Return (x, y) of the center of cell containing provided text 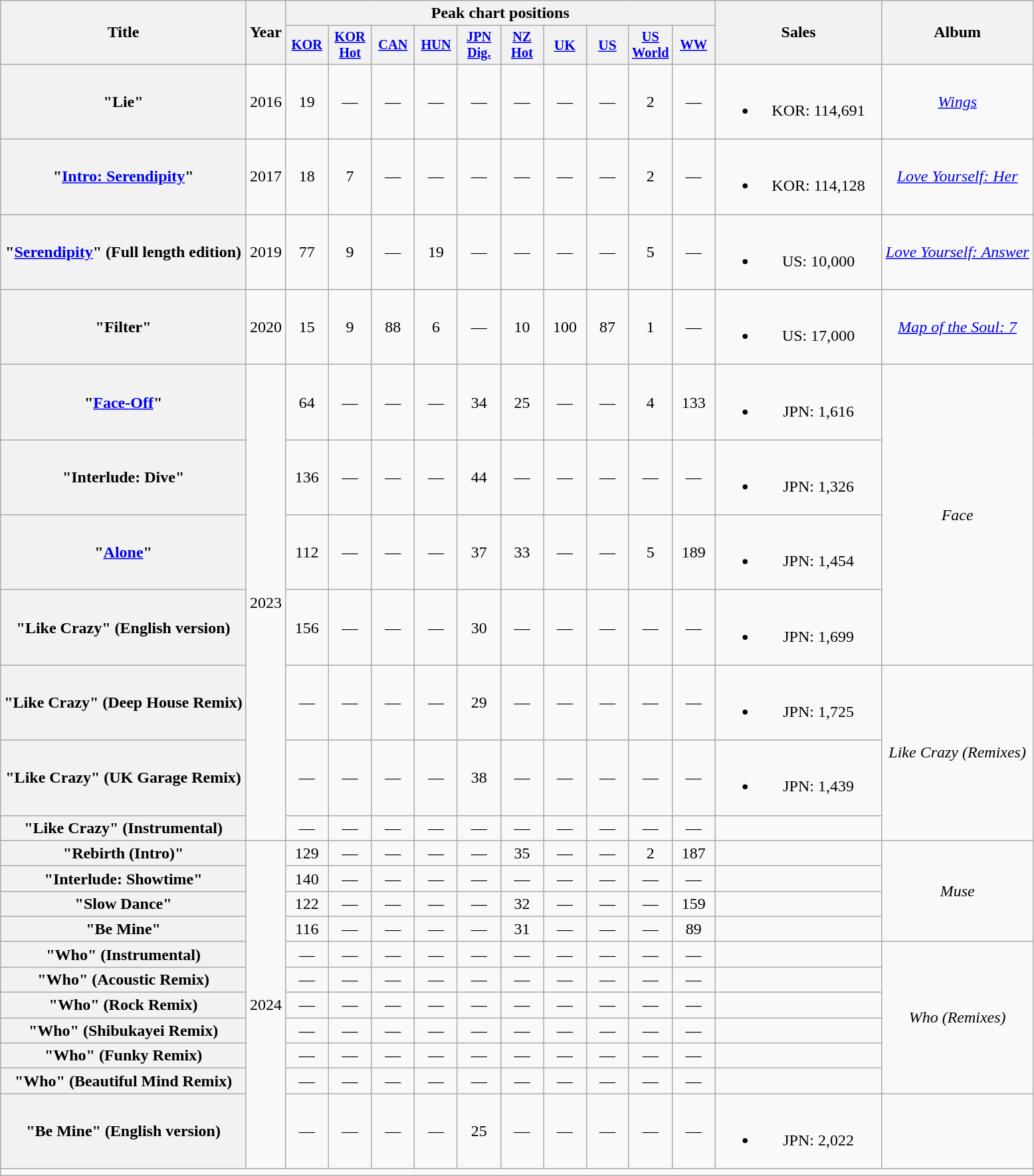
JPN: 1,616 (799, 403)
"Lie" (124, 101)
2020 (266, 327)
CAN (393, 45)
129 (307, 853)
KOR (307, 45)
"Interlude: Dive" (124, 477)
JPN: 1,439 (799, 777)
112 (307, 553)
2023 (266, 603)
Map of the Soul: 7 (957, 327)
7 (350, 177)
Title (124, 33)
159 (694, 904)
WW (694, 45)
JPN: 2,022 (799, 1131)
"Who" (Acoustic Remix) (124, 979)
33 (522, 553)
"Interlude: Showtime" (124, 878)
2019 (266, 252)
116 (307, 929)
KORHot (350, 45)
"Like Crazy" (UK Garage Remix) (124, 777)
77 (307, 252)
10 (522, 327)
156 (307, 627)
35 (522, 853)
Album (957, 33)
2024 (266, 1005)
32 (522, 904)
"Like Crazy" (Instrumental) (124, 828)
JPN: 1,699 (799, 627)
100 (565, 327)
"Be Mine" (English version) (124, 1131)
Love Yourself: Answer (957, 252)
140 (307, 878)
NZHot (522, 45)
Year (266, 33)
"Serendipity" (Full length edition) (124, 252)
89 (694, 929)
"Be Mine" (124, 929)
"Who" (Funky Remix) (124, 1056)
"Filter" (124, 327)
34 (478, 403)
133 (694, 403)
Who (Remixes) (957, 1017)
"Who" (Rock Remix) (124, 1005)
87 (607, 327)
Love Yourself: Her (957, 177)
6 (436, 327)
JPN: 1,725 (799, 703)
136 (307, 477)
KOR: 114,128 (799, 177)
64 (307, 403)
"Like Crazy" (Deep House Remix) (124, 703)
US (607, 45)
Sales (799, 33)
Face (957, 515)
US: 17,000 (799, 327)
4 (650, 403)
KOR: 114,691 (799, 101)
"Face-Off" (124, 403)
"Rebirth (Intro)" (124, 853)
88 (393, 327)
Wings (957, 101)
15 (307, 327)
"Who" (Instrumental) (124, 954)
"Slow Dance" (124, 904)
Peak chart positions (500, 13)
"Who" (Beautiful Mind Remix) (124, 1081)
JPN: 1,326 (799, 477)
189 (694, 553)
"Who" (Shibukayei Remix) (124, 1030)
2017 (266, 177)
37 (478, 553)
1 (650, 327)
38 (478, 777)
JPNDig. (478, 45)
"Alone" (124, 553)
USWorld (650, 45)
122 (307, 904)
HUN (436, 45)
US: 10,000 (799, 252)
44 (478, 477)
"Intro: Serendipity" (124, 177)
30 (478, 627)
18 (307, 177)
2016 (266, 101)
UK (565, 45)
"Like Crazy" (English version) (124, 627)
29 (478, 703)
31 (522, 929)
187 (694, 853)
Like Crazy (Remixes) (957, 753)
Muse (957, 891)
JPN: 1,454 (799, 553)
